Capture the cell that displays the provided text and extract its [x, y] central coordinate. 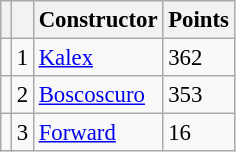
2 [22, 95]
Boscoscuro [98, 95]
362 [198, 58]
16 [198, 133]
Points [198, 20]
3 [22, 133]
353 [198, 95]
Constructor [98, 20]
Kalex [98, 58]
1 [22, 58]
Forward [98, 133]
